For the text-containing cell, return its midpoint in (x, y) coordinate format. 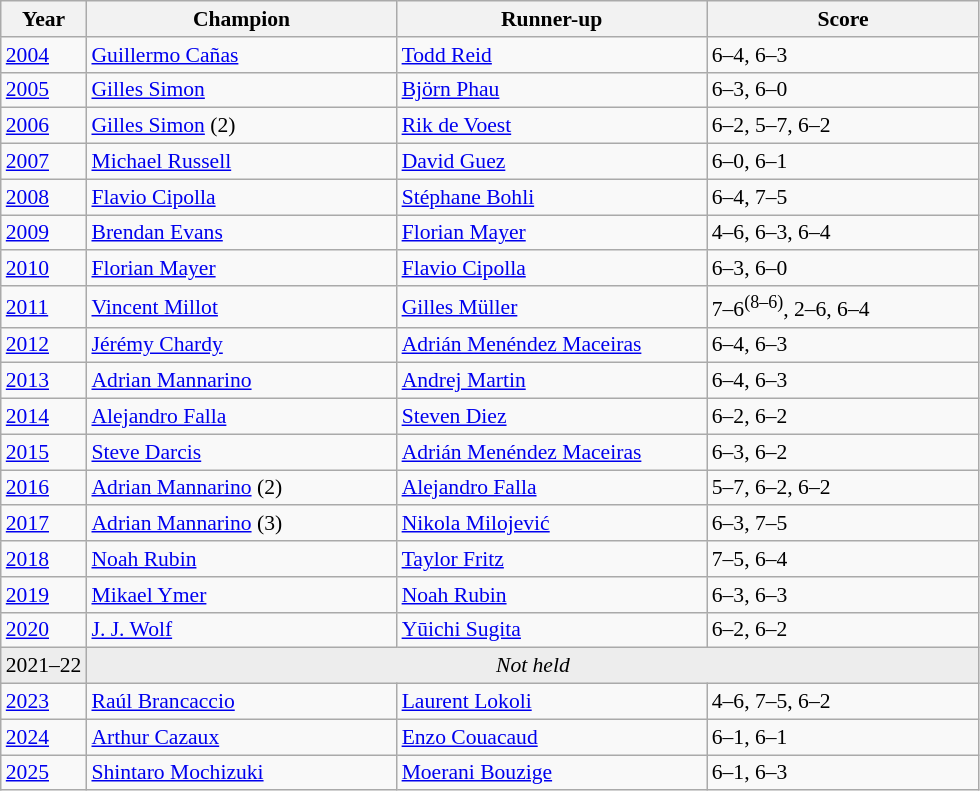
6–3, 7–5 (844, 524)
2009 (44, 233)
Michael Russell (241, 162)
Björn Phau (552, 90)
Gilles Simon (2) (241, 126)
Gilles Müller (552, 306)
6–3, 6–3 (844, 595)
6–4, 7–5 (844, 197)
Todd Reid (552, 55)
Laurent Lokoli (552, 702)
7–5, 6–4 (844, 559)
Steven Diez (552, 417)
6–2, 5–7, 6–2 (844, 126)
Arthur Cazaux (241, 737)
2023 (44, 702)
Adrian Mannarino (3) (241, 524)
2010 (44, 269)
Brendan Evans (241, 233)
2011 (44, 306)
Score (844, 19)
Enzo Couacaud (552, 737)
Runner-up (552, 19)
2008 (44, 197)
4–6, 6–3, 6–4 (844, 233)
6–3, 6–2 (844, 452)
David Guez (552, 162)
2007 (44, 162)
6–0, 6–1 (844, 162)
Not held (532, 666)
Taylor Fritz (552, 559)
Shintaro Mochizuki (241, 773)
5–7, 6–2, 6–2 (844, 488)
Guillermo Cañas (241, 55)
Year (44, 19)
Mikael Ymer (241, 595)
2017 (44, 524)
Yūichi Sugita (552, 630)
2015 (44, 452)
2006 (44, 126)
4–6, 7–5, 6–2 (844, 702)
2016 (44, 488)
Stéphane Bohli (552, 197)
Vincent Millot (241, 306)
2024 (44, 737)
Champion (241, 19)
2004 (44, 55)
J. J. Wolf (241, 630)
Moerani Bouzige (552, 773)
2013 (44, 381)
Andrej Martin (552, 381)
2014 (44, 417)
Rik de Voest (552, 126)
Nikola Milojević (552, 524)
6–1, 6–1 (844, 737)
Adrian Mannarino (241, 381)
Jérémy Chardy (241, 345)
2021–22 (44, 666)
Gilles Simon (241, 90)
2005 (44, 90)
6–1, 6–3 (844, 773)
2020 (44, 630)
2019 (44, 595)
Adrian Mannarino (2) (241, 488)
2012 (44, 345)
2025 (44, 773)
7–6(8–6), 2–6, 6–4 (844, 306)
2018 (44, 559)
Raúl Brancaccio (241, 702)
Steve Darcis (241, 452)
